Return [X, Y] of the center of cell containing provided text 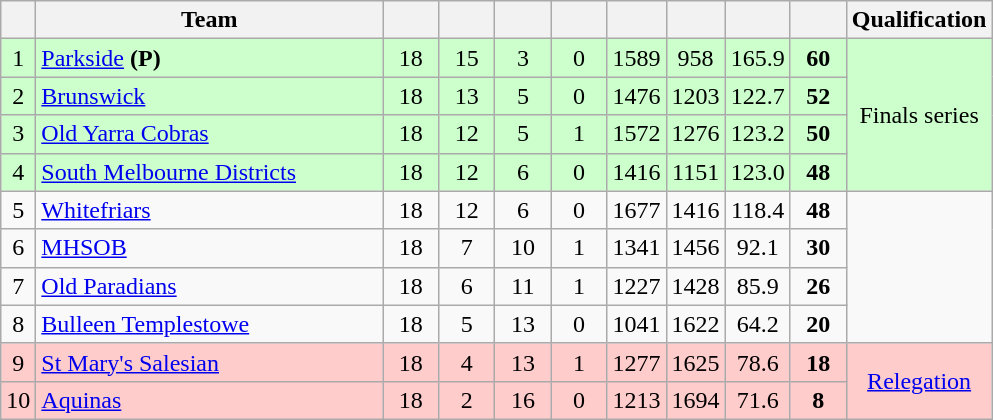
123.0 [758, 172]
1694 [696, 400]
64.2 [758, 324]
1428 [696, 286]
1476 [636, 96]
Aquinas [210, 400]
71.6 [758, 400]
1041 [636, 324]
Brunswick [210, 96]
Qualification [919, 20]
1677 [636, 210]
1572 [636, 134]
MHSOB [210, 248]
Parkside (P) [210, 58]
Whitefriars [210, 210]
52 [818, 96]
60 [818, 58]
Relegation [919, 381]
50 [818, 134]
20 [818, 324]
1151 [696, 172]
1622 [696, 324]
958 [696, 58]
9 [18, 362]
South Melbourne Districts [210, 172]
30 [818, 248]
16 [523, 400]
11 [523, 286]
1227 [636, 286]
1276 [696, 134]
St Mary's Salesian [210, 362]
85.9 [758, 286]
26 [818, 286]
92.1 [758, 248]
1203 [696, 96]
1341 [636, 248]
1277 [636, 362]
1625 [696, 362]
Old Yarra Cobras [210, 134]
78.6 [758, 362]
15 [467, 58]
1213 [636, 400]
1456 [696, 248]
122.7 [758, 96]
Bulleen Templestowe [210, 324]
118.4 [758, 210]
Old Paradians [210, 286]
Team [210, 20]
Finals series [919, 115]
165.9 [758, 58]
123.2 [758, 134]
1589 [636, 58]
